Determine the [x, y] coordinate at the center of the cell enclosing the given text.  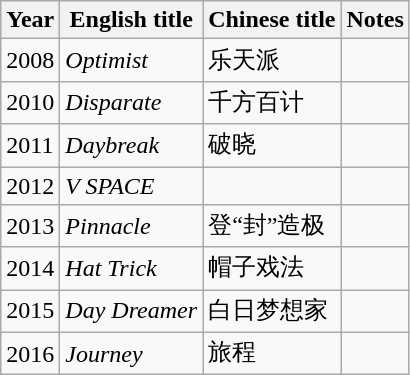
V SPACE [132, 185]
Journey [132, 354]
Chinese title [272, 20]
登“封”造极 [272, 226]
2010 [30, 102]
Day Dreamer [132, 312]
2014 [30, 268]
2011 [30, 146]
2016 [30, 354]
Pinnacle [132, 226]
2012 [30, 185]
千方百计 [272, 102]
旅程 [272, 354]
Daybreak [132, 146]
乐天派 [272, 60]
English title [132, 20]
Disparate [132, 102]
Optimist [132, 60]
2015 [30, 312]
Notes [375, 20]
Hat Trick [132, 268]
2013 [30, 226]
2008 [30, 60]
白日梦想家 [272, 312]
帽子戏法 [272, 268]
破晓 [272, 146]
Year [30, 20]
